Return the [x, y] coordinate for the center point of the cell that contains the specified text.  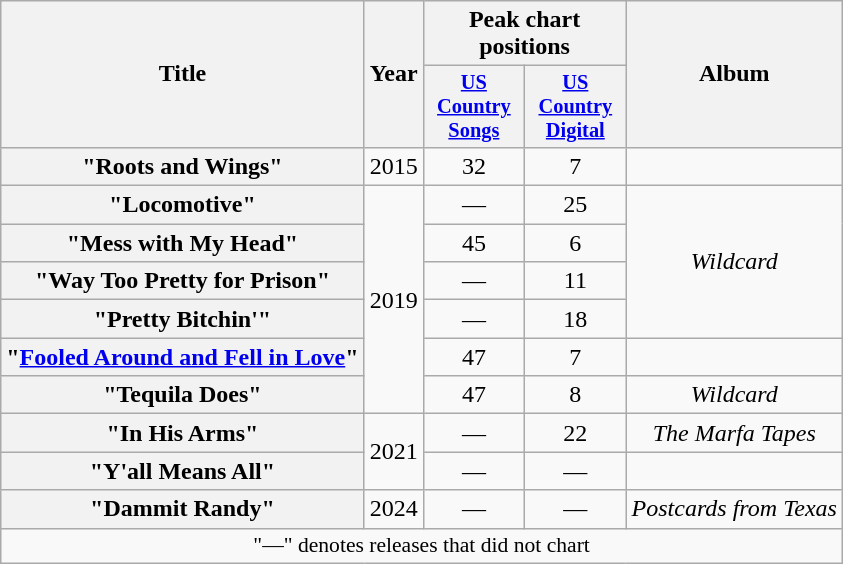
32 [474, 166]
45 [474, 243]
6 [576, 243]
Postcards from Texas [734, 509]
18 [576, 319]
Peak chart positions [524, 34]
Title [182, 74]
2019 [394, 300]
"Y'all Means All" [182, 471]
2015 [394, 166]
22 [576, 433]
2021 [394, 452]
Album [734, 74]
25 [576, 205]
"Tequila Does" [182, 395]
The Marfa Tapes [734, 433]
"Mess with My Head" [182, 243]
US Country Songs [474, 107]
Year [394, 74]
US Country Digital [576, 107]
"Pretty Bitchin'" [182, 319]
"Fooled Around and Fell in Love" [182, 357]
2024 [394, 509]
"Roots and Wings" [182, 166]
8 [576, 395]
"Dammit Randy" [182, 509]
"—" denotes releases that did not chart [422, 546]
"In His Arms" [182, 433]
11 [576, 281]
"Locomotive" [182, 205]
"Way Too Pretty for Prison" [182, 281]
